Determine the [X, Y] coordinate at the center of the cell enclosing the given text.  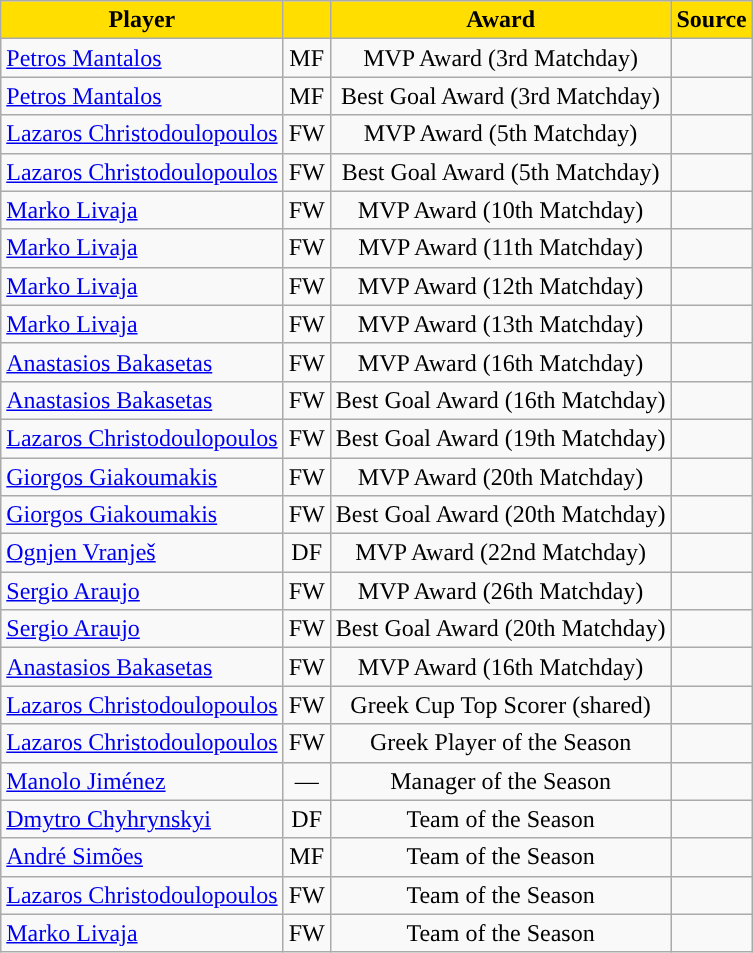
André Simões [142, 857]
MVP Award (26th Matchday) [500, 591]
Greek Cup Top Scorer (shared) [500, 705]
Best Goal Award (16th Matchday) [500, 400]
MVP Award (20th Matchday) [500, 477]
MVP Award (5th Matchday) [500, 134]
Manolo Jiménez [142, 781]
Player [142, 20]
— [306, 781]
MVP Award (3rd Matchday) [500, 58]
Greek Player of the Season [500, 743]
Best Goal Award (5th Matchday) [500, 172]
MVP Award (12th Matchday) [500, 286]
MVP Award (22nd Matchday) [500, 553]
Dmytro Chyhrynskyi [142, 819]
MVP Award (11th Matchday) [500, 248]
Ognjen Vranješ [142, 553]
Best Goal Award (19th Matchday) [500, 438]
Best Goal Award (3rd Matchday) [500, 96]
Source [712, 20]
Manager of the Season [500, 781]
MVP Award (10th Matchday) [500, 210]
Award [500, 20]
MVP Award (13th Matchday) [500, 324]
